Scan for the cell matching the given text and deliver its [X, Y] coordinate at center. 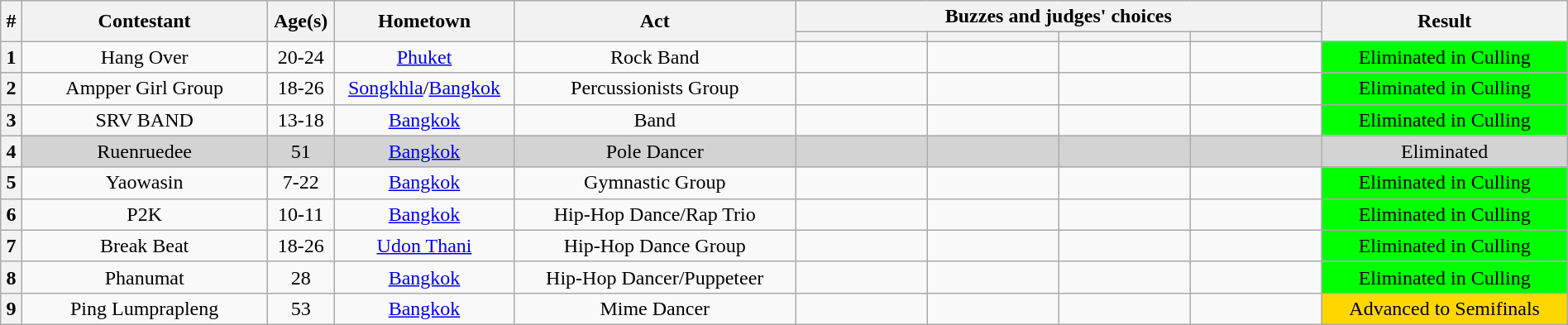
Pole Dancer [655, 151]
Buzzes and judges' choices [1059, 17]
7 [12, 246]
Gymnastic Group [655, 183]
Act [655, 22]
10-11 [301, 214]
Mime Dancer [655, 308]
P2K [144, 214]
Eliminated [1444, 151]
51 [301, 151]
Phuket [424, 57]
Result [1444, 22]
Songkhla/Bangkok [424, 88]
Ampper Girl Group [144, 88]
Hip-Hop Dance Group [655, 246]
Advanced to Semifinals [1444, 308]
Yaowasin [144, 183]
Phanumat [144, 277]
# [12, 22]
Ruenruedee [144, 151]
Udon Thani [424, 246]
9 [12, 308]
7-22 [301, 183]
Break Beat [144, 246]
28 [301, 277]
Percussionists Group [655, 88]
20-24 [301, 57]
Rock Band [655, 57]
Band [655, 120]
Contestant [144, 22]
8 [12, 277]
3 [12, 120]
13-18 [301, 120]
SRV BAND [144, 120]
Hip-Hop Dance/Rap Trio [655, 214]
Age(s) [301, 22]
Ping Lumprapleng [144, 308]
6 [12, 214]
2 [12, 88]
4 [12, 151]
53 [301, 308]
1 [12, 57]
Hometown [424, 22]
5 [12, 183]
Hang Over [144, 57]
Hip-Hop Dancer/Puppeteer [655, 277]
